Locate the cell with the specified text and output its (X, Y) center coordinate. 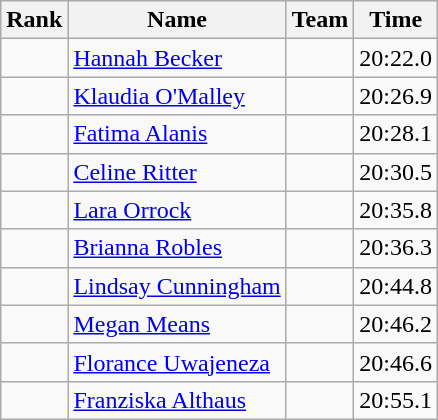
Lindsay Cunningham (177, 286)
20:46.2 (396, 324)
Florance Uwajeneza (177, 362)
Fatima Alanis (177, 134)
Brianna Robles (177, 248)
Name (177, 20)
20:46.6 (396, 362)
20:36.3 (396, 248)
20:44.8 (396, 286)
Megan Means (177, 324)
20:35.8 (396, 210)
20:26.9 (396, 96)
Rank (34, 20)
Time (396, 20)
20:30.5 (396, 172)
Hannah Becker (177, 58)
Lara Orrock (177, 210)
Klaudia O'Malley (177, 96)
20:55.1 (396, 400)
Celine Ritter (177, 172)
20:28.1 (396, 134)
20:22.0 (396, 58)
Franziska Althaus (177, 400)
Team (320, 20)
